From the cell containing the given text, extract its center point as [x, y] coordinate. 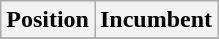
Incumbent [156, 20]
Position [48, 20]
